Detect which cell encompasses the target text, then output its (X, Y) center coordinate. 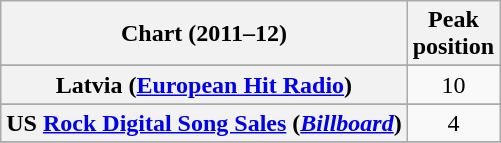
US Rock Digital Song Sales (Billboard) (204, 123)
4 (453, 123)
Chart (2011–12) (204, 34)
10 (453, 85)
Latvia (European Hit Radio) (204, 85)
Peak position (453, 34)
